Locate the cell with the specified text and output its (x, y) center coordinate. 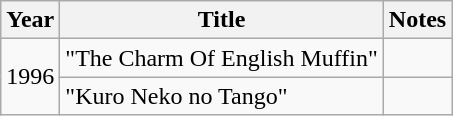
1996 (30, 77)
Title (222, 20)
Notes (417, 20)
"Kuro Neko no Tango" (222, 96)
Year (30, 20)
"The Charm Of English Muffin" (222, 58)
